Return (x, y) of the center of cell containing provided text 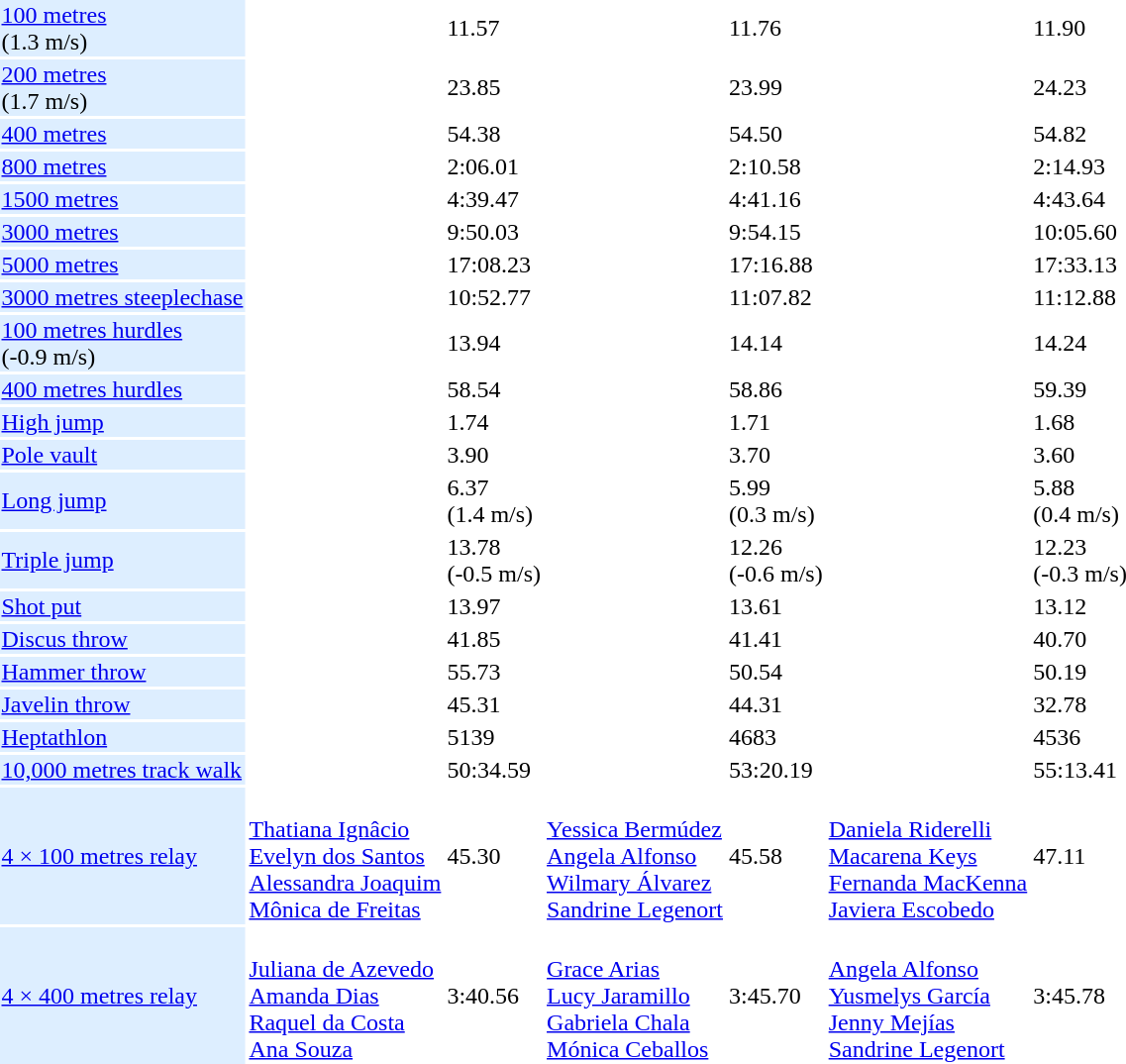
400 metres (123, 134)
41.41 (775, 639)
100 metres hurdles (-0.9 m/s) (123, 343)
17:08.23 (494, 265)
100 metres (1.3 m/s) (123, 28)
Heptathlon (123, 737)
Long jump (123, 501)
200 metres (1.7 m/s) (123, 87)
Discus throw (123, 639)
Pole vault (123, 455)
53:20.19 (775, 770)
2:10.58 (775, 166)
5000 metres (123, 265)
4683 (775, 737)
12.26 (-0.6 m/s) (775, 561)
Daniela Riderelli Macarena Keys Fernanda MacKenna Javiera Escobedo (928, 856)
3000 metres (123, 232)
58.54 (494, 389)
Triple jump (123, 561)
44.31 (775, 704)
3000 metres steeplechase (123, 297)
Grace Arias Lucy Jaramillo Gabriela Chala Mónica Ceballos (636, 996)
Javelin throw (123, 704)
1.74 (494, 422)
9:54.15 (775, 232)
6.37 (1.4 m/s) (494, 501)
Angela Alfonso Yusmelys García Jenny Mejías Sandrine Legenort (928, 996)
54.50 (775, 134)
3.70 (775, 455)
11.76 (775, 28)
Juliana de Azevedo Amanda Dias Raquel da Costa Ana Souza (345, 996)
45.30 (494, 856)
17:16.88 (775, 265)
11:07.82 (775, 297)
11.57 (494, 28)
45.58 (775, 856)
13.78 (-0.5 m/s) (494, 561)
13.61 (775, 606)
50:34.59 (494, 770)
800 metres (123, 166)
High jump (123, 422)
4:41.16 (775, 199)
4 × 400 metres relay (123, 996)
Shot put (123, 606)
3.90 (494, 455)
10:52.77 (494, 297)
5139 (494, 737)
50.54 (775, 672)
5.99 (0.3 m/s) (775, 501)
54.38 (494, 134)
3:40.56 (494, 996)
23.85 (494, 87)
13.97 (494, 606)
14.14 (775, 343)
4 × 100 metres relay (123, 856)
Thatiana Ignâcio Evelyn dos Santos Alessandra Joaquim Mônica de Freitas (345, 856)
3:45.70 (775, 996)
23.99 (775, 87)
45.31 (494, 704)
41.85 (494, 639)
55.73 (494, 672)
13.94 (494, 343)
4:39.47 (494, 199)
58.86 (775, 389)
10,000 metres track walk (123, 770)
1.71 (775, 422)
Hammer throw (123, 672)
Yessica Bermúdez Angela Alfonso Wilmary Álvarez Sandrine Legenort (636, 856)
1500 metres (123, 199)
2:06.01 (494, 166)
9:50.03 (494, 232)
400 metres hurdles (123, 389)
